Capture the cell that displays the provided text and extract its [x, y] central coordinate. 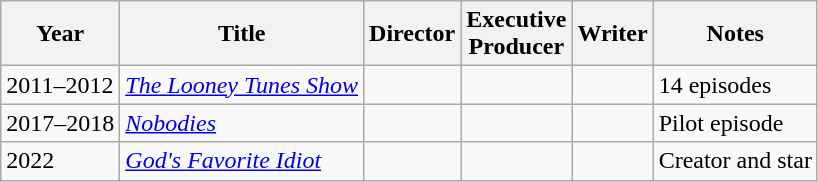
Director [412, 34]
Notes [735, 34]
Year [60, 34]
The Looney Tunes Show [242, 85]
ExecutiveProducer [516, 34]
Creator and star [735, 161]
Title [242, 34]
Writer [612, 34]
2011–2012 [60, 85]
14 episodes [735, 85]
Nobodies [242, 123]
Pilot episode [735, 123]
2017–2018 [60, 123]
God's Favorite Idiot [242, 161]
2022 [60, 161]
